Extract the (X, Y) coordinate from the center of the cell holding the provided text.  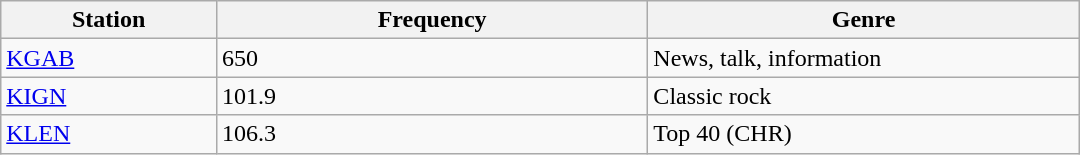
650 (432, 58)
Genre (864, 20)
KLEN (109, 134)
KIGN (109, 96)
Top 40 (CHR) (864, 134)
Frequency (432, 20)
KGAB (109, 58)
Station (109, 20)
News, talk, information (864, 58)
106.3 (432, 134)
101.9 (432, 96)
Classic rock (864, 96)
